Extract the [x, y] coordinate from the center of the cell holding the provided text.  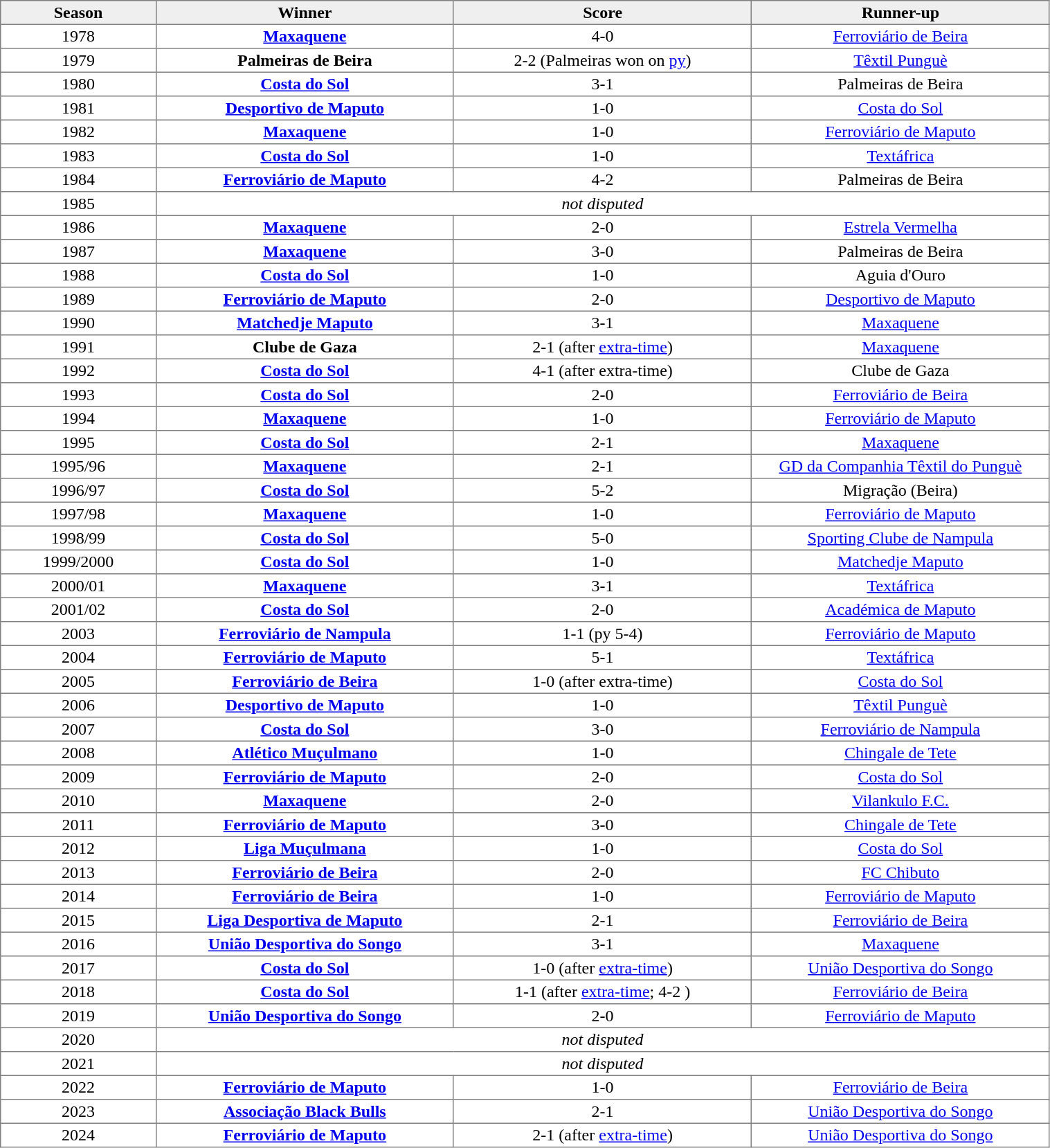
2020 [78, 1039]
Sporting Clube de Nampula [900, 538]
1993 [78, 395]
2004 [78, 657]
1978 [78, 36]
1980 [78, 84]
4-1 (after extra-time) [602, 370]
2024 [78, 1135]
2-2 (Palmeiras won on py) [602, 60]
1990 [78, 323]
5-2 [602, 490]
Winner [305, 12]
1997/98 [78, 514]
1992 [78, 370]
2003 [78, 634]
1999/2000 [78, 562]
Associação Black Bulls [305, 1111]
2006 [78, 705]
2018 [78, 992]
2008 [78, 753]
2000/01 [78, 586]
1979 [78, 60]
Liga Muçulmana [305, 848]
1987 [78, 251]
Liga Desportiva de Maputo [305, 920]
1-1 (py 5-4) [602, 634]
1988 [78, 275]
2011 [78, 825]
Aguia d'Ouro [900, 275]
Season [78, 12]
1-1 (after extra-time; 4-2 ) [602, 992]
1989 [78, 299]
Atlético Muçulmano [305, 753]
Runner-up [900, 12]
Migração (Beira) [900, 490]
2023 [78, 1111]
1984 [78, 179]
1985 [78, 204]
2015 [78, 920]
5-0 [602, 538]
2017 [78, 968]
2010 [78, 800]
2012 [78, 848]
1995 [78, 442]
FC Chibuto [900, 872]
4-0 [602, 36]
1983 [78, 156]
2007 [78, 729]
2022 [78, 1087]
2013 [78, 872]
2016 [78, 944]
1994 [78, 418]
1986 [78, 227]
2014 [78, 896]
1981 [78, 108]
5-1 [602, 657]
4-2 [602, 179]
1991 [78, 347]
2005 [78, 681]
Score [602, 12]
Académica de Maputo [900, 609]
1982 [78, 132]
1998/99 [78, 538]
Estrela Vermelha [900, 227]
2019 [78, 1016]
Vilankulo F.C. [900, 800]
GD da Companhia Têxtil do Punguè [900, 466]
2021 [78, 1064]
2009 [78, 777]
1995/96 [78, 466]
2001/02 [78, 609]
1996/97 [78, 490]
